Capture the cell that displays the provided text and extract its (x, y) central coordinate. 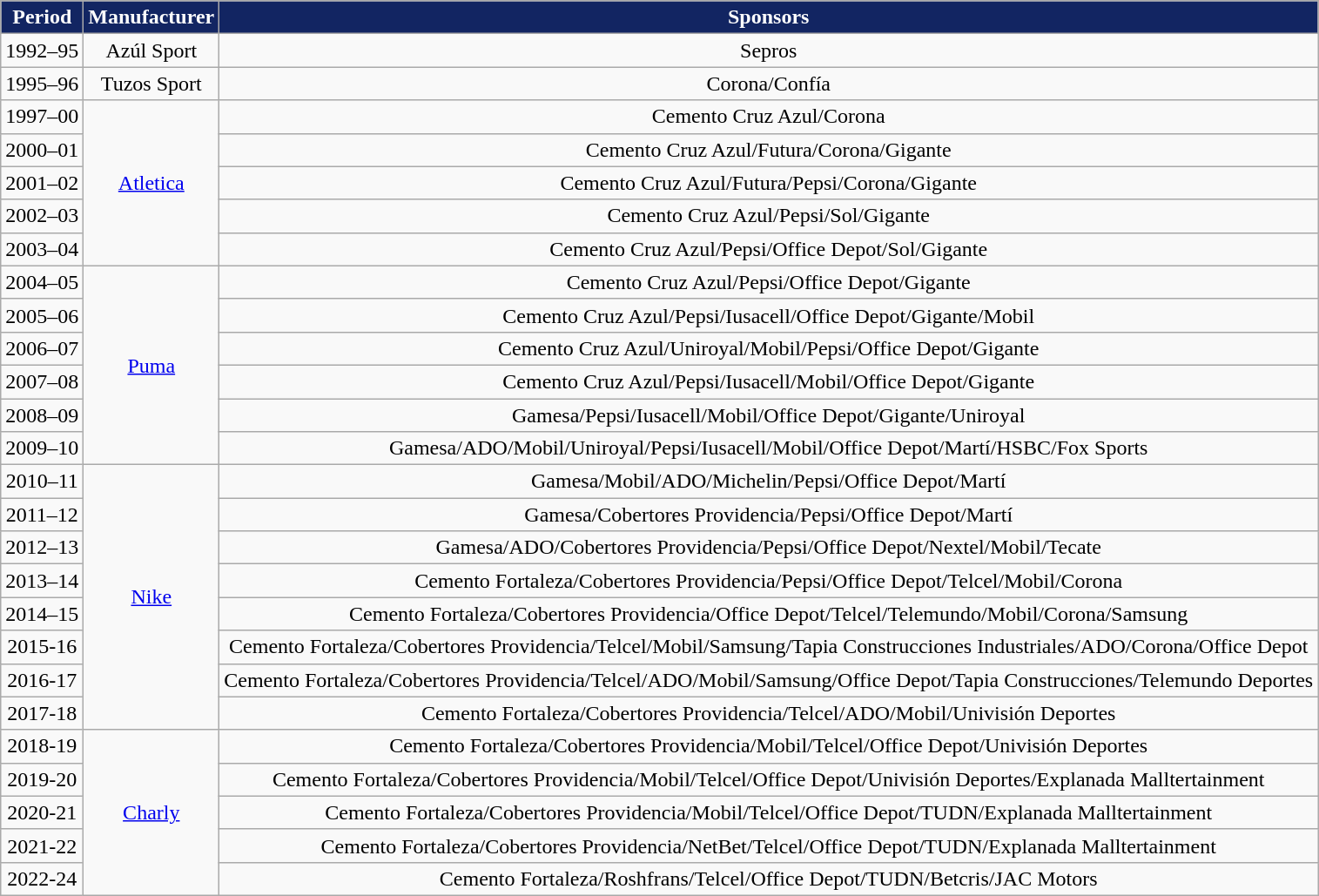
Cemento Fortaleza/Roshfrans/Telcel/Office Depot/TUDN/Betcris/JAC Motors (769, 879)
Cemento Fortaleza/Cobertores Providencia/Telcel/Mobil/Samsung/Tapia Construcciones Industriales/ADO/Corona/Office Depot (769, 647)
2008–09 (42, 415)
Cemento Cruz Azul/Pepsi/Sol/Gigante (769, 216)
2017-18 (42, 713)
Charly (151, 812)
Cemento Cruz Azul/Pepsi/Office Depot/Sol/Gigante (769, 249)
2006–07 (42, 348)
Cemento Cruz Azul/Futura/Corona/Gigante (769, 150)
2010–11 (42, 482)
Gamesa/Mobil/ADO/Michelin/Pepsi/Office Depot/Martí (769, 482)
Puma (151, 365)
1992–95 (42, 51)
2002–03 (42, 216)
Gamesa/Pepsi/Iusacell/Mobil/Office Depot/Gigante/Uniroyal (769, 415)
Cemento Fortaleza/Cobertores Providencia/Telcel/ADO/Mobil/Univisión Deportes (769, 713)
2005–06 (42, 315)
Cemento Fortaleza/Cobertores Providencia/Mobil/Telcel/Office Depot/Univisión Deportes/Explanada Malltertainment (769, 779)
1997–00 (42, 117)
2009–10 (42, 448)
2012–13 (42, 548)
2004–05 (42, 282)
Cemento Cruz Azul/Pepsi/Iusacell/Mobil/Office Depot/Gigante (769, 381)
2019-20 (42, 779)
2016-17 (42, 680)
2015-16 (42, 647)
Azúl Sport (151, 51)
Gamesa/ADO/Mobil/Uniroyal/Pepsi/Iusacell/Mobil/Office Depot/Martí/HSBC/Fox Sports (769, 448)
Corona/Confía (769, 84)
2001–02 (42, 183)
2003–04 (42, 249)
Atletica (151, 183)
Cemento Fortaleza/Cobertores Providencia/NetBet/Telcel/Office Depot/TUDN/Explanada Malltertainment (769, 845)
2013–14 (42, 581)
Gamesa/ADO/Cobertores Providencia/Pepsi/Office Depot/Nextel/Mobil/Tecate (769, 548)
2011–12 (42, 515)
2014–15 (42, 614)
Cemento Fortaleza/Cobertores Providencia/Telcel/ADO/Mobil/Samsung/Office Depot/Tapia Construcciones/Telemundo Deportes (769, 680)
Tuzos Sport (151, 84)
Cemento Cruz Azul/Corona (769, 117)
Nike (151, 597)
Cemento Fortaleza/Cobertores Providencia/Mobil/Telcel/Office Depot/Univisión Deportes (769, 746)
Sponsors (769, 17)
2022-24 (42, 879)
Sepros (769, 51)
Cemento Cruz Azul/Uniroyal/Mobil/Pepsi/Office Depot/Gigante (769, 348)
2000–01 (42, 150)
Cemento Fortaleza/Cobertores Providencia/Office Depot/Telcel/Telemundo/Mobil/Corona/Samsung (769, 614)
Cemento Cruz Azul/Pepsi/Office Depot/Gigante (769, 282)
Cemento Cruz Azul/Futura/Pepsi/Corona/Gigante (769, 183)
1995–96 (42, 84)
2018-19 (42, 746)
Cemento Cruz Azul/Pepsi/Iusacell/Office Depot/Gigante/Mobil (769, 315)
Period (42, 17)
Cemento Fortaleza/Cobertores Providencia/Mobil/Telcel/Office Depot/TUDN/Explanada Malltertainment (769, 812)
Gamesa/Cobertores Providencia/Pepsi/Office Depot/Martí (769, 515)
2020-21 (42, 812)
2007–08 (42, 381)
Manufacturer (151, 17)
2021-22 (42, 845)
Cemento Fortaleza/Cobertores Providencia/Pepsi/Office Depot/Telcel/Mobil/Corona (769, 581)
